Locate the cell with the specified text and output its (x, y) center coordinate. 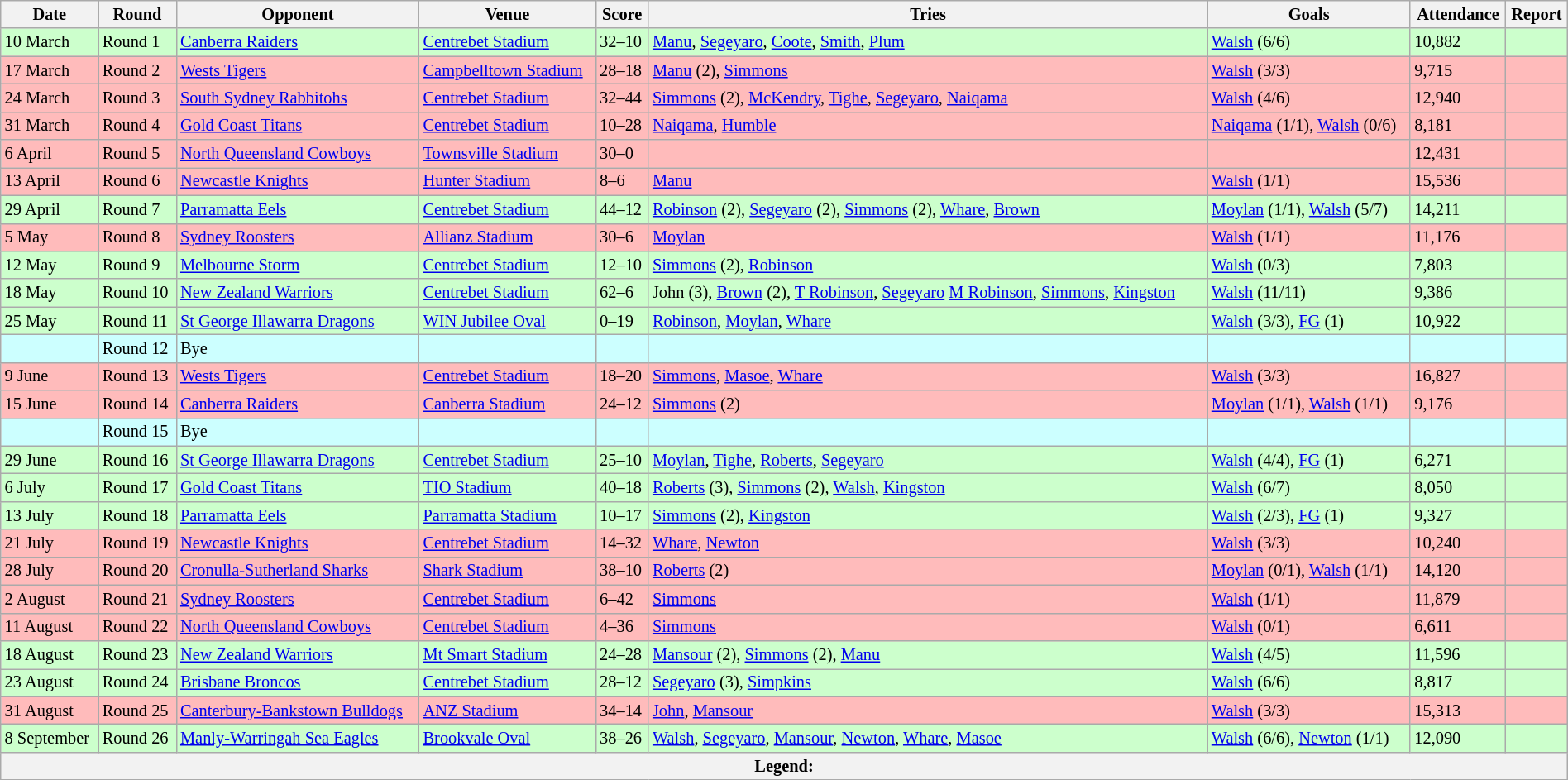
10,882 (1457, 42)
Round 2 (137, 70)
Round 13 (137, 376)
Round 21 (137, 599)
0–19 (622, 321)
31 August (50, 711)
Walsh (6/7) (1308, 487)
John, Mansour (928, 711)
28 July (50, 571)
11,176 (1457, 237)
29 April (50, 209)
2 August (50, 599)
Round 15 (137, 432)
30–6 (622, 237)
Manly-Warringah Sea Eagles (298, 738)
Moylan (1/1), Walsh (5/7) (1308, 209)
Score (622, 14)
12,431 (1457, 154)
12 May (50, 265)
Walsh (4/6) (1308, 98)
6–42 (622, 599)
Round 22 (137, 627)
24–28 (622, 654)
Manu (928, 181)
Hunter Stadium (508, 181)
23 August (50, 682)
Attendance (1457, 14)
Simmons (2) (928, 404)
Round 24 (137, 682)
Round 14 (137, 404)
11,879 (1457, 599)
WIN Jubilee Oval (508, 321)
Walsh (4/4), FG (1) (1308, 460)
Round 23 (137, 654)
24 March (50, 98)
6,611 (1457, 627)
Parramatta Stadium (508, 515)
Round 7 (137, 209)
25 May (50, 321)
Walsh, Segeyaro, Mansour, Newton, Whare, Masoe (928, 738)
Shark Stadium (508, 571)
Moylan, Tighe, Roberts, Segeyaro (928, 460)
16,827 (1457, 376)
6 April (50, 154)
7,803 (1457, 265)
10–28 (622, 126)
Canterbury-Bankstown Bulldogs (298, 711)
Manu, Segeyaro, Coote, Smith, Plum (928, 42)
15,536 (1457, 181)
9,176 (1457, 404)
12,090 (1457, 738)
Moylan (1/1), Walsh (1/1) (1308, 404)
Walsh (2/3), FG (1) (1308, 515)
Opponent (298, 14)
Round 3 (137, 98)
Naiqama (1/1), Walsh (0/6) (1308, 126)
Tries (928, 14)
15,313 (1457, 711)
Segeyaro (3), Simpkins (928, 682)
Round 5 (137, 154)
Naiqama, Humble (928, 126)
Date (50, 14)
24–12 (622, 404)
44–12 (622, 209)
Round 17 (137, 487)
Walsh (0/3) (1308, 265)
Round (137, 14)
Roberts (2) (928, 571)
9 June (50, 376)
Legend: (784, 766)
6 July (50, 487)
Walsh (0/1) (1308, 627)
South Sydney Rabbitohs (298, 98)
13 July (50, 515)
9,327 (1457, 515)
Moylan (0/1), Walsh (1/1) (1308, 571)
9,386 (1457, 293)
Round 16 (137, 460)
31 March (50, 126)
Round 9 (137, 265)
Round 6 (137, 181)
Mt Smart Stadium (508, 654)
Round 11 (137, 321)
ANZ Stadium (508, 711)
Simmons (2), Kingston (928, 515)
Canberra Stadium (508, 404)
32–44 (622, 98)
18 August (50, 654)
6,271 (1457, 460)
Manu (2), Simmons (928, 70)
10 March (50, 42)
Round 12 (137, 348)
Goals (1308, 14)
Walsh (4/5) (1308, 654)
Robinson (2), Segeyaro (2), Simmons (2), Whare, Brown (928, 209)
8,050 (1457, 487)
Round 1 (137, 42)
11,596 (1457, 654)
5 May (50, 237)
Campbelltown Stadium (508, 70)
Simmons (2), Robinson (928, 265)
4–36 (622, 627)
Walsh (6/6), Newton (1/1) (1308, 738)
38–10 (622, 571)
Allianz Stadium (508, 237)
10–17 (622, 515)
10,922 (1457, 321)
Venue (508, 14)
Round 10 (137, 293)
14,120 (1457, 571)
18 May (50, 293)
Robinson, Moylan, Whare (928, 321)
25–10 (622, 460)
14–32 (622, 543)
Round 8 (137, 237)
17 March (50, 70)
Roberts (3), Simmons (2), Walsh, Kingston (928, 487)
John (3), Brown (2), T Robinson, Segeyaro M Robinson, Simmons, Kingston (928, 293)
15 June (50, 404)
Round 18 (137, 515)
Simmons, Masoe, Whare (928, 376)
34–14 (622, 711)
8–6 (622, 181)
38–26 (622, 738)
Melbourne Storm (298, 265)
12,940 (1457, 98)
8 September (50, 738)
12–10 (622, 265)
Townsville Stadium (508, 154)
Simmons (2), McKendry, Tighe, Segeyaro, Naiqama (928, 98)
10,240 (1457, 543)
Mansour (2), Simmons (2), Manu (928, 654)
Report (1537, 14)
Moylan (928, 237)
Round 4 (137, 126)
8,181 (1457, 126)
Cronulla-Sutherland Sharks (298, 571)
29 June (50, 460)
Walsh (3/3), FG (1) (1308, 321)
9,715 (1457, 70)
21 July (50, 543)
28–18 (622, 70)
32–10 (622, 42)
28–12 (622, 682)
Round 19 (137, 543)
13 April (50, 181)
Brookvale Oval (508, 738)
8,817 (1457, 682)
30–0 (622, 154)
Brisbane Broncos (298, 682)
TIO Stadium (508, 487)
Round 20 (137, 571)
Whare, Newton (928, 543)
62–6 (622, 293)
40–18 (622, 487)
Round 25 (137, 711)
Walsh (11/11) (1308, 293)
11 August (50, 627)
18–20 (622, 376)
Round 26 (137, 738)
14,211 (1457, 209)
